Locate the cell with the specified text and output its [x, y] center coordinate. 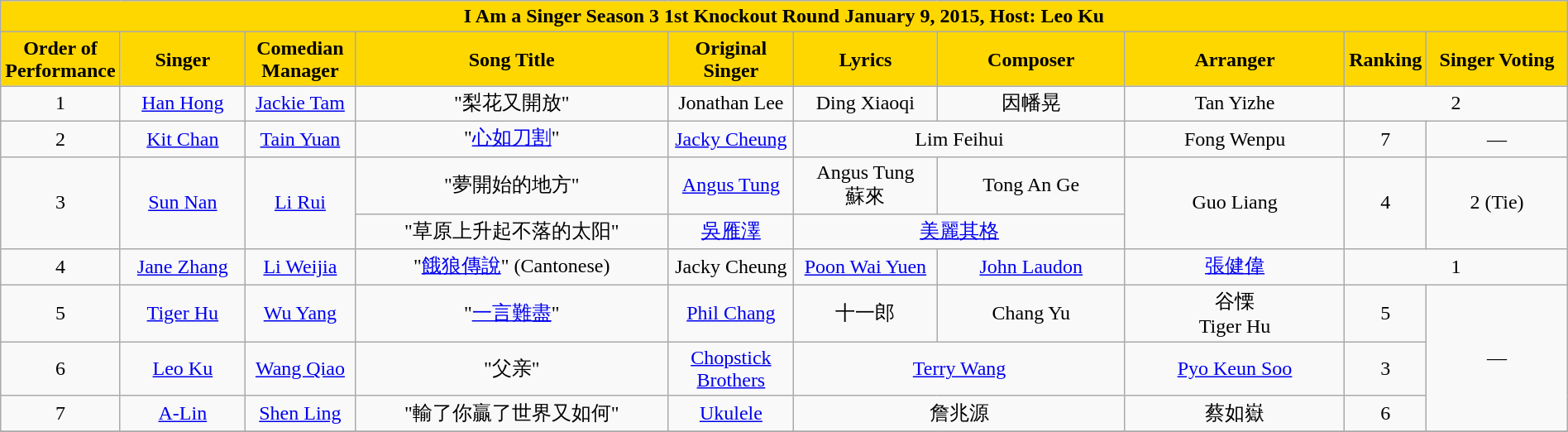
Angus Tung蘇來 [865, 185]
Chopstick Brothers [731, 369]
Composer [1030, 60]
Wu Yang [301, 314]
Phil Chang [731, 314]
詹兆源 [959, 414]
Tain Yuan [301, 139]
"一言難盡" [511, 314]
Terry Wang [959, 369]
Order of Performance [60, 60]
Singer [183, 60]
Comedian Manager [301, 60]
Guo Liang [1234, 203]
"餓狼傳說" (Cantonese) [511, 266]
Angus Tung [731, 185]
"輸了你贏了世界又如何" [511, 414]
Lyrics [865, 60]
Chang Yu [1030, 314]
Poon Wai Yuen [865, 266]
2 (Tie) [1497, 203]
十一郎 [865, 314]
Jane Zhang [183, 266]
谷慄Tiger Hu [1234, 314]
Arranger [1234, 60]
Jackie Tam [301, 104]
Wang Qiao [301, 369]
"心如刀割" [511, 139]
Ukulele [731, 414]
Ranking [1386, 60]
Lim Feihui [959, 139]
Tan Yizhe [1234, 104]
Fong Wenpu [1234, 139]
I Am a Singer Season 3 1st Knockout Round January 9, 2015, Host: Leo Ku [784, 17]
Ding Xiaoqi [865, 104]
"父亲" [511, 369]
Shen Ling [301, 414]
因幡晃 [1030, 104]
Han Hong [183, 104]
美麗其格 [959, 232]
Song Title [511, 60]
Leo Ku [183, 369]
Tong An Ge [1030, 185]
Pyo Keun Soo [1234, 369]
A-Lin [183, 414]
Li Rui [301, 203]
蔡如嶽 [1234, 414]
吳雁澤 [731, 232]
張健偉 [1234, 266]
"梨花又開放" [511, 104]
Sun Nan [183, 203]
"夢開始的地方" [511, 185]
Original Singer [731, 60]
John Laudon [1030, 266]
Li Weijia [301, 266]
Singer Voting [1497, 60]
Tiger Hu [183, 314]
Jonathan Lee [731, 104]
"草原上升起不落的太阳" [511, 232]
Kit Chan [183, 139]
